Locate the cell with the specified text and output its (X, Y) center coordinate. 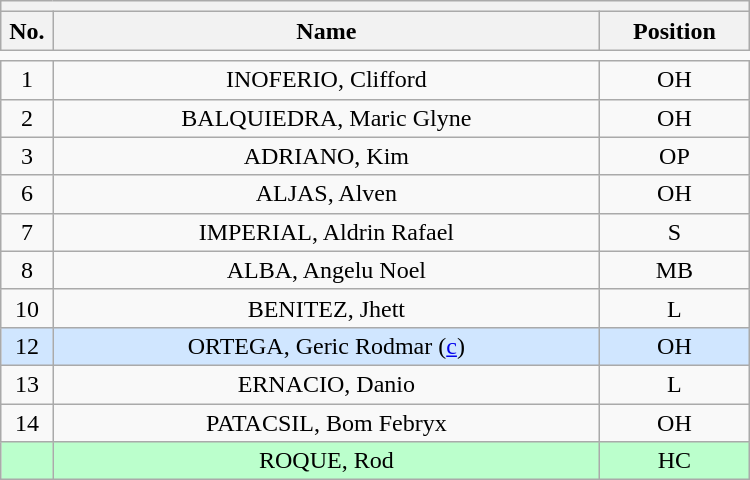
1 (27, 80)
7 (27, 232)
BENITEZ, Jhett (326, 308)
10 (27, 308)
14 (27, 423)
No. (27, 31)
2 (27, 118)
3 (27, 156)
ORTEGA, Geric Rodmar (c) (326, 346)
12 (27, 346)
OP (675, 156)
IMPERIAL, Aldrin Rafael (326, 232)
13 (27, 384)
Name (326, 31)
HC (675, 461)
ALJAS, Alven (326, 194)
6 (27, 194)
S (675, 232)
BALQUIEDRA, Maric Glyne (326, 118)
MB (675, 270)
ADRIANO, Kim (326, 156)
ALBA, Angelu Noel (326, 270)
INOFERIO, Clifford (326, 80)
ROQUE, Rod (326, 461)
8 (27, 270)
ERNACIO, Danio (326, 384)
Position (675, 31)
PATACSIL, Bom Febryx (326, 423)
